Locate the cell with the specified text and output its (x, y) center coordinate. 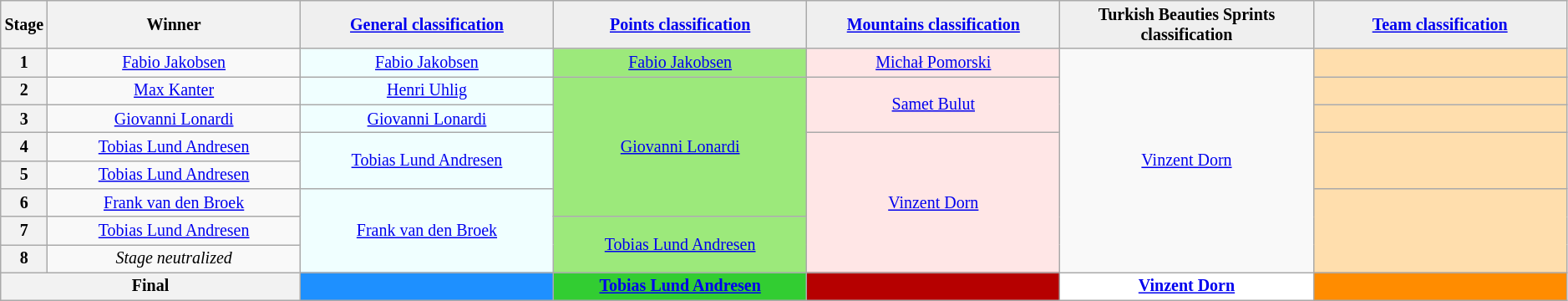
7 (24, 231)
Final (150, 286)
2 (24, 90)
Stage (24, 25)
Stage neutralized (174, 259)
5 (24, 174)
Points classification (680, 25)
Mountains classification (934, 25)
Michał Pomorski (934, 64)
Max Kanter (174, 90)
Winner (174, 25)
Team classification (1440, 25)
1 (24, 64)
General classification (426, 25)
Samet Bulut (934, 105)
8 (24, 259)
Henri Uhlig (426, 90)
4 (24, 147)
3 (24, 119)
6 (24, 202)
Turkish Beauties Sprints classification (1186, 25)
